Search for the cell housing the specified text and yield its [X, Y] center coordinate. 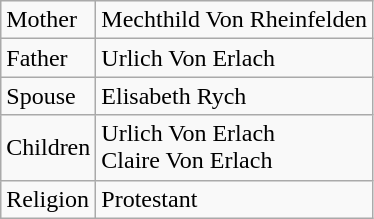
Father [48, 58]
Urlich Von ErlachClaire Von Erlach [234, 148]
Children [48, 148]
Protestant [234, 199]
Elisabeth Rych [234, 96]
Religion [48, 199]
Mechthild Von Rheinfelden [234, 20]
Spouse [48, 96]
Mother [48, 20]
Urlich Von Erlach [234, 58]
